Extract the [X, Y] coordinate from the center of the cell holding the provided text.  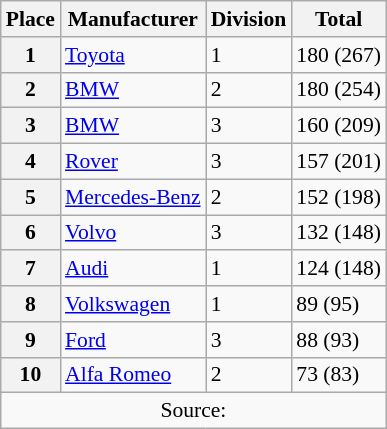
88 (93) [338, 340]
73 (83) [338, 375]
Division [249, 19]
8 [30, 304]
132 (148) [338, 233]
Place [30, 19]
5 [30, 197]
4 [30, 162]
Volkswagen [133, 304]
89 (95) [338, 304]
Audi [133, 269]
Volvo [133, 233]
7 [30, 269]
180 (267) [338, 55]
160 (209) [338, 126]
Rover [133, 162]
157 (201) [338, 162]
Ford [133, 340]
Source: [194, 411]
6 [30, 233]
124 (148) [338, 269]
10 [30, 375]
152 (198) [338, 197]
9 [30, 340]
Toyota [133, 55]
180 (254) [338, 90]
Total [338, 19]
Alfa Romeo [133, 375]
Mercedes-Benz [133, 197]
Manufacturer [133, 19]
